From the cell containing the given text, extract its center point as [X, Y] coordinate. 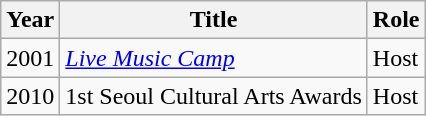
2001 [30, 58]
Title [214, 20]
Role [396, 20]
1st Seoul Cultural Arts Awards [214, 96]
Live Music Camp [214, 58]
Year [30, 20]
2010 [30, 96]
